Find where the given text appears and provide that cell's center as [X, Y] coordinate. 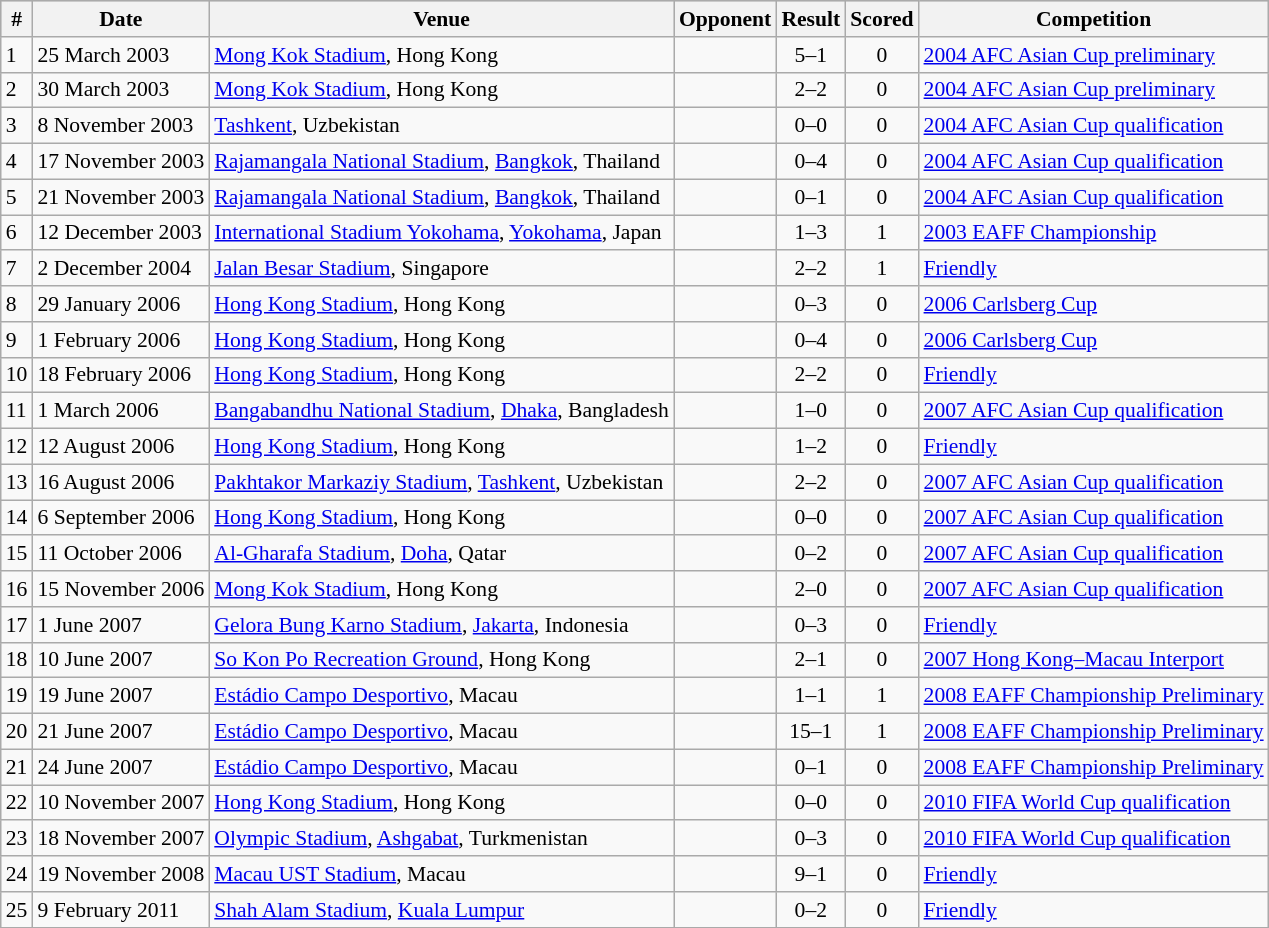
1–1 [810, 696]
24 [17, 874]
Venue [442, 19]
25 March 2003 [120, 55]
Olympic Stadium, Ashgabat, Turkmenistan [442, 839]
2–0 [810, 589]
12 [17, 447]
Gelora Bung Karno Stadium, Jakarta, Indonesia [442, 625]
Jalan Besar Stadium, Singapore [442, 269]
17 November 2003 [120, 162]
13 [17, 482]
Pakhtakor Markaziy Stadium, Tashkent, Uzbekistan [442, 482]
1–3 [810, 233]
16 [17, 589]
Macau UST Stadium, Macau [442, 874]
21 November 2003 [120, 197]
1 March 2006 [120, 411]
2003 EAFF Championship [1094, 233]
7 [17, 269]
12 December 2003 [120, 233]
2 December 2004 [120, 269]
2 [17, 90]
23 [17, 839]
Scored [882, 19]
2–1 [810, 660]
1–0 [810, 411]
22 [17, 803]
14 [17, 518]
21 [17, 767]
9–1 [810, 874]
11 October 2006 [120, 554]
2007 Hong Kong–Macau Interport [1094, 660]
21 June 2007 [120, 732]
International Stadium Yokohama, Yokohama, Japan [442, 233]
1 June 2007 [120, 625]
10 June 2007 [120, 660]
Competition [1094, 19]
19 November 2008 [120, 874]
1–2 [810, 447]
18 November 2007 [120, 839]
17 [17, 625]
9 February 2011 [120, 910]
Date [120, 19]
4 [17, 162]
12 August 2006 [120, 447]
10 November 2007 [120, 803]
11 [17, 411]
16 August 2006 [120, 482]
Result [810, 19]
15 November 2006 [120, 589]
29 January 2006 [120, 304]
6 [17, 233]
20 [17, 732]
24 June 2007 [120, 767]
18 February 2006 [120, 375]
Bangabandhu National Stadium, Dhaka, Bangladesh [442, 411]
Shah Alam Stadium, Kuala Lumpur [442, 910]
So Kon Po Recreation Ground, Hong Kong [442, 660]
15–1 [810, 732]
18 [17, 660]
19 June 2007 [120, 696]
Al-Gharafa Stadium, Doha, Qatar [442, 554]
15 [17, 554]
Opponent [726, 19]
5 [17, 197]
30 March 2003 [120, 90]
10 [17, 375]
19 [17, 696]
9 [17, 340]
25 [17, 910]
# [17, 19]
1 February 2006 [120, 340]
5–1 [810, 55]
Tashkent, Uzbekistan [442, 126]
8 [17, 304]
6 September 2006 [120, 518]
8 November 2003 [120, 126]
3 [17, 126]
